Provide the (X, Y) coordinate of the cell's center where the given text is located.  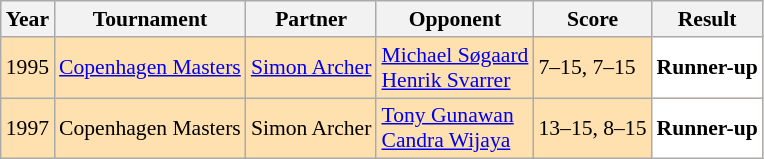
Year (28, 19)
13–15, 8–15 (592, 128)
1995 (28, 68)
Score (592, 19)
Tournament (150, 19)
Partner (312, 19)
Opponent (454, 19)
Michael Søgaard Henrik Svarrer (454, 68)
Tony Gunawan Candra Wijaya (454, 128)
1997 (28, 128)
7–15, 7–15 (592, 68)
Result (706, 19)
